Locate the cell with the specified text and output its [x, y] center coordinate. 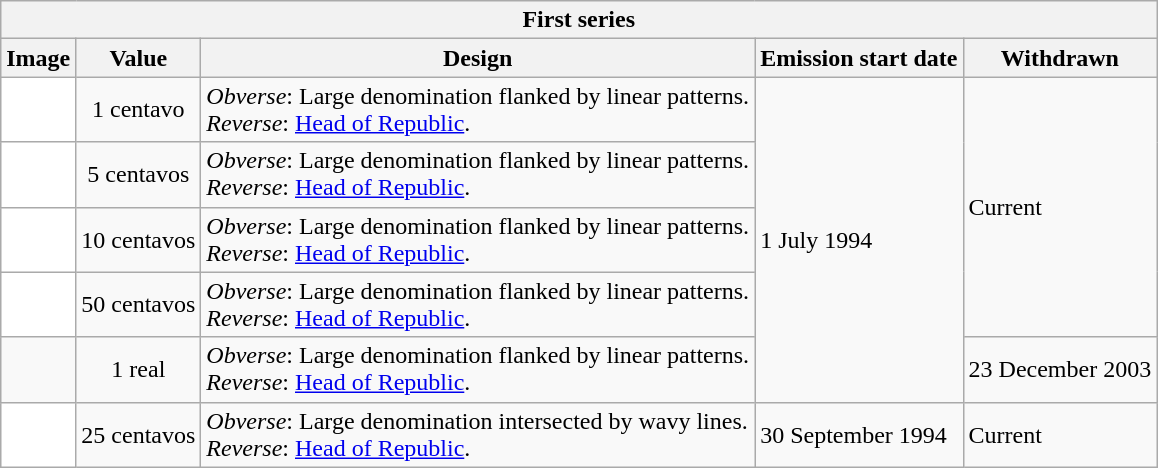
Design [478, 58]
Withdrawn [1060, 58]
1 July 1994 [859, 240]
Obverse: Large denomination intersected by wavy lines.Reverse: Head of Republic. [478, 434]
Emission start date [859, 58]
Image [38, 58]
1 centavo [138, 110]
Value [138, 58]
50 centavos [138, 304]
30 September 1994 [859, 434]
23 December 2003 [1060, 370]
1 real [138, 370]
10 centavos [138, 240]
5 centavos [138, 174]
25 centavos [138, 434]
First series [579, 20]
